Extract the [X, Y] coordinate from the center of the cell holding the provided text.  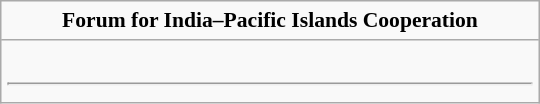
Forum for India–Pacific Islands Cooperation [270, 20]
